Capture the cell that displays the provided text and extract its [x, y] central coordinate. 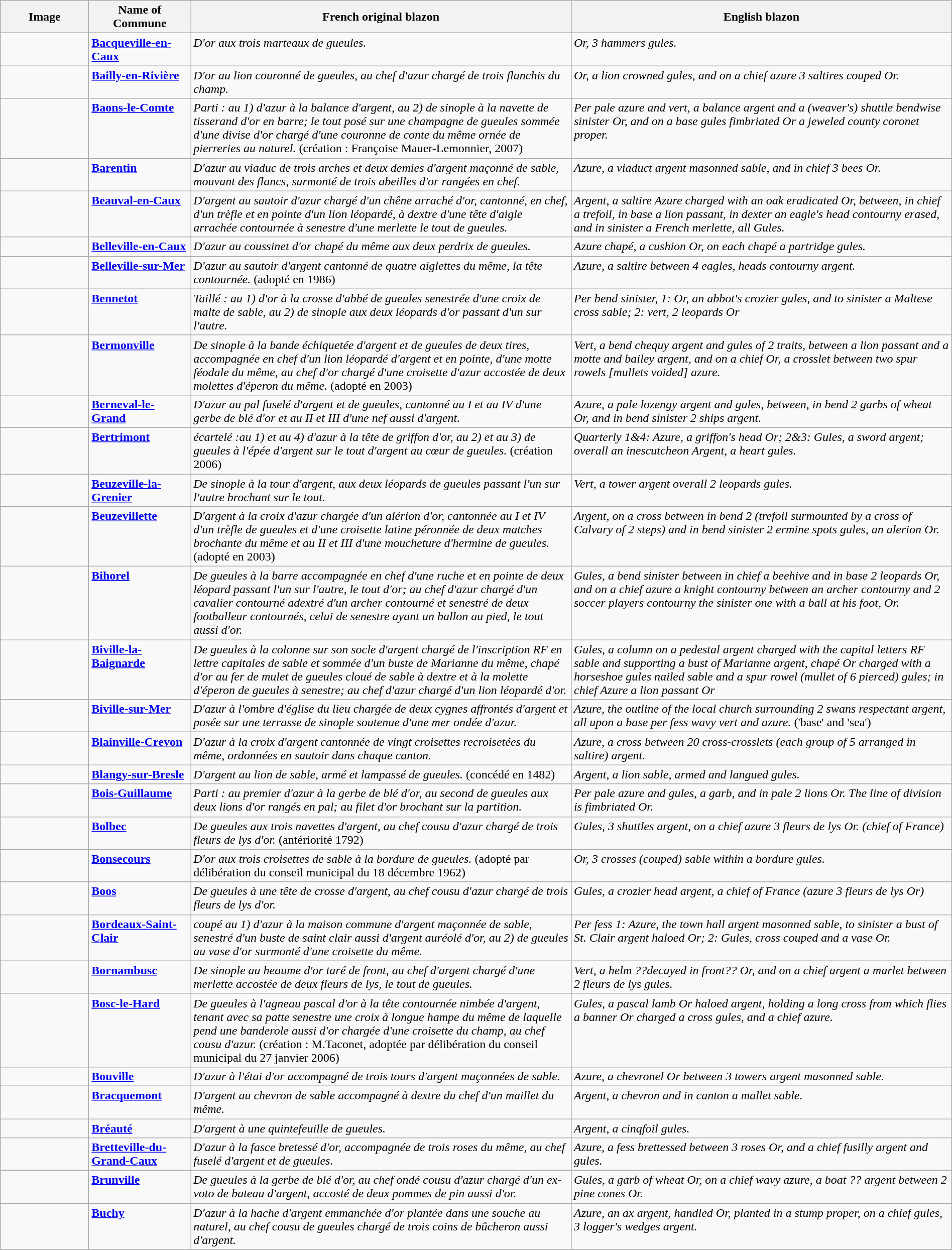
Bouville [140, 1076]
Azure chapé, a cushion Or, on each chapé a partridge gules. [761, 247]
Biville-sur-Mer [140, 716]
Bretteville-du-Grand-Caux [140, 1154]
D'azur à l'étai d'or accompagné de trois tours d'argent maçonnées de sable. [381, 1076]
Azure, a saltire between 4 eagles, heads contourny argent. [761, 272]
Gules, 3 shuttles argent, on a chief azure 3 fleurs de lys Or. (chief of France) [761, 833]
Blainville-Crevon [140, 748]
De gueules à une tête de crosse d'argent, au chef cousu d'azur chargé de trois fleurs de lys d'or. [381, 898]
D'or aux trois marteaux de gueules. [381, 49]
D'azur au viaduc de trois arches et deux demies d'argent maçonné de sable, mouvant des flancs, surmonté de trois abeilles d'or rangées en chef. [381, 175]
Azure, a chevronel Or between 3 towers argent masonned sable. [761, 1076]
D'or au lion couronné de gueules, au chef d'azur chargé de trois flanchis du champ. [381, 82]
Blangy-sur-Bresle [140, 774]
Per bend sinister, 1: Or, an abbot's crozier gules, and to sinister a Maltese cross sable; 2: vert, 2 leopards Or [761, 312]
Bennetot [140, 312]
Biville-la-Baignarde [140, 670]
Gules, a garb of wheat Or, on a chief wavy azure, a boat ?? argent between 2 pine cones Or. [761, 1187]
Bertrimont [140, 450]
Bailly-en-Rivière [140, 82]
Belleville-sur-Mer [140, 272]
D'azur au pal fuselé d'argent et de gueules, cantonné au I et au IV d'une gerbe de blé d'or et au II et III d'une nef aussi d'argent. [381, 411]
Baons-le-Comte [140, 129]
Bermonville [140, 365]
Azure, a cross between 20 cross-crosslets (each group of 5 arranged in saltire) argent. [761, 748]
Bonsecours [140, 866]
Or, 3 hammers gules. [761, 49]
D'azur au coussinet d'or chapé du même aux deux perdrix de gueules. [381, 247]
Boos [140, 898]
Or, a lion crowned gules, and on a chief azure 3 saltires couped Or. [761, 82]
Bosc-le-Hard [140, 1030]
Beauval-en-Caux [140, 214]
Belleville-en-Caux [140, 247]
Parti : au premier d'azur à la gerbe de blé d'or, au second de gueules aux deux lions d'or rangés en pal; au filet d'or brochant sur la partition. [381, 801]
Quarterly 1&4: Azure, a griffon's head Or; 2&3: Gules, a sword argent; overall an inescutcheon Argent, a heart gules. [761, 450]
Buchy [140, 1226]
Image [45, 17]
Beuzeville-la-Grenier [140, 490]
Per pale azure and gules, a garb, and in pale 2 lions Or. The line of division is fimbriated Or. [761, 801]
Azure, a pale lozengy argent and gules, between, in bend 2 garbs of wheat Or, and in bend sinister 2 ships argent. [761, 411]
D'azur au sautoir d'argent cantonné de quatre aiglettes du même, la tête contournée. (adopté en 1986) [381, 272]
Azure, a viaduct argent masonned sable, and in chief 3 bees Or. [761, 175]
Azure, a fess brettessed between 3 roses Or, and a chief fusilly argent and gules. [761, 1154]
D'argent à une quintefeuille de gueules. [381, 1128]
Gules, a pascal lamb Or haloed argent, holding a long cross from which flies a banner Or charged a cross gules, and a chief azure. [761, 1030]
French original blazon [381, 17]
Bordeaux-Saint-Clair [140, 938]
Argent, on a cross between in bend 2 (trefoil surmounted by a cross of Calvary of 2 steps) and in bend sinister 2 ermine spots gules, an alerion Or. [761, 536]
Azure, the outline of the local church surrounding 2 swans respectant argent, all upon a base per fess wavy vert and azure. ('base' and 'sea') [761, 716]
Barentin [140, 175]
Bihorel [140, 603]
D'azur à l'ombre d'église du lieu chargée de deux cygnes affrontés d'argent et posée sur une terrasse de sinople soutenue d'une mer ondée d'azur. [381, 716]
D'azur à la croix d'argent cantonnée de vingt croisettes recroisetées du même, ordonnées en sautoir dans chaque canton. [381, 748]
Per fess 1: Azure, the town hall argent masonned sable, to sinister a bust of St. Clair argent haloed Or; 2: Gules, cross couped and a vase Or. [761, 938]
De sinople au heaume d'or taré de front, au chef d'argent chargé d'une merlette accostée de deux fleurs de lys, le tout de gueules. [381, 977]
D'argent au chevron de sable accompagné à dextre du chef d'un maillet du même. [381, 1102]
Beuzevillette [140, 536]
Vert, a tower argent overall 2 leopards gules. [761, 490]
De sinople à la tour d'argent, aux deux léopards de gueules passant l'un sur l'autre brochant sur le tout. [381, 490]
Argent, a chevron and in canton a mallet sable. [761, 1102]
English blazon [761, 17]
Or, 3 crosses (couped) sable within a bordure gules. [761, 866]
D'azur à la fasce bretessé d'or, accompagnée de trois roses du même, au chef fuselé d'argent et de gueules. [381, 1154]
Bracquemont [140, 1102]
Argent, a lion sable, armed and langued gules. [761, 774]
Argent, a cinqfoil gules. [761, 1128]
D'argent au lion de sable, armé et lampassé de gueules. (concédé en 1482) [381, 774]
Name of Commune [140, 17]
Bacqueville-en-Caux [140, 49]
Bornambusc [140, 977]
D'or aux trois croisettes de sable à la bordure de gueules. (adopté par délibération du conseil municipal du 18 décembre 1962) [381, 866]
Brunville [140, 1187]
Vert, a helm ??decayed in front?? Or, and on a chief argent a marlet between 2 fleurs de lys gules. [761, 977]
Bolbec [140, 833]
Bois-Guillaume [140, 801]
Gules, a crozier head argent, a chief of France (azure 3 fleurs de lys Or) [761, 898]
Azure, an ax argent, handled Or, planted in a stump proper, on a chief gules, 3 logger's wedges argent. [761, 1226]
De gueules aux trois navettes d'argent, au chef cousu d'azur chargé de trois fleurs de lys d'or. (antériorité 1792) [381, 833]
Bréauté [140, 1128]
De gueules à la gerbe de blé d'or, au chef ondé cousu d'azur chargé d'un ex-voto de bateau d'argent, accosté de deux pommes de pin aussi d'or. [381, 1187]
Berneval-le-Grand [140, 411]
